Extract the (x, y) coordinate from the center of the cell holding the provided text.  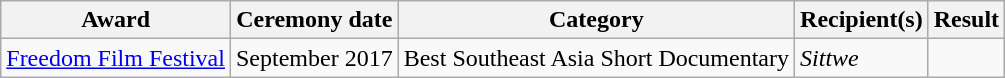
Best Southeast Asia Short Documentary (596, 58)
Result (966, 20)
Ceremony date (314, 20)
Recipient(s) (862, 20)
Freedom Film Festival (116, 58)
Sittwe (862, 58)
Award (116, 20)
September 2017 (314, 58)
Category (596, 20)
